Return the [X, Y] coordinate for the center point of the cell that contains the specified text.  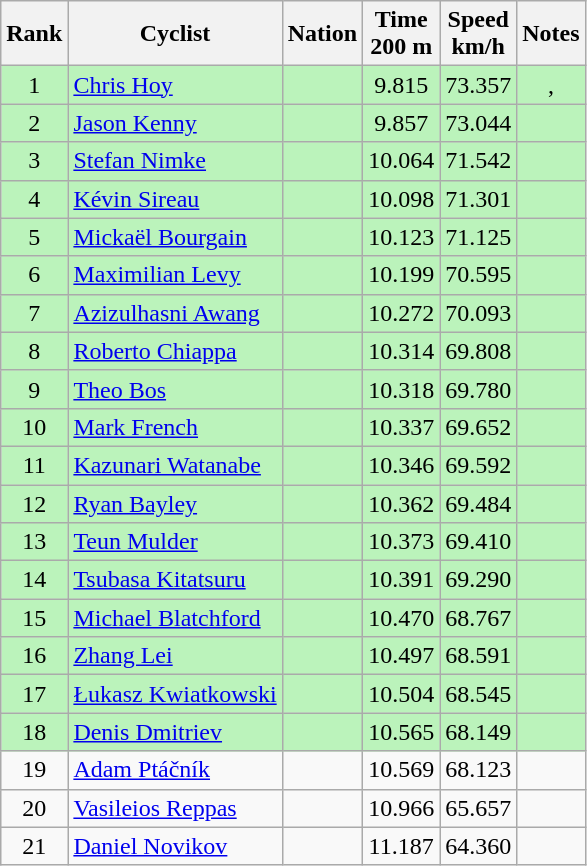
Stefan Nimke [175, 161]
6 [34, 275]
Azizulhasni Awang [175, 313]
70.093 [478, 313]
16 [34, 656]
Rank [34, 34]
Chris Hoy [175, 85]
8 [34, 351]
12 [34, 503]
, [551, 85]
71.125 [478, 237]
69.652 [478, 427]
69.592 [478, 465]
10 [34, 427]
10.373 [402, 542]
10.098 [402, 199]
68.149 [478, 732]
10.966 [402, 808]
Mickaël Bourgain [175, 237]
Theo Bos [175, 389]
68.123 [478, 770]
9.857 [402, 123]
10.272 [402, 313]
Mark French [175, 427]
20 [34, 808]
Jason Kenny [175, 123]
Daniel Novikov [175, 846]
68.767 [478, 618]
11.187 [402, 846]
14 [34, 580]
2 [34, 123]
10.362 [402, 503]
10.123 [402, 237]
65.657 [478, 808]
Vasileios Reppas [175, 808]
Ryan Bayley [175, 503]
Notes [551, 34]
15 [34, 618]
21 [34, 846]
64.360 [478, 846]
19 [34, 770]
10.337 [402, 427]
10.391 [402, 580]
10.199 [402, 275]
Tsubasa Kitatsuru [175, 580]
Maximilian Levy [175, 275]
69.484 [478, 503]
17 [34, 694]
68.591 [478, 656]
71.301 [478, 199]
71.542 [478, 161]
10.318 [402, 389]
10.565 [402, 732]
70.595 [478, 275]
13 [34, 542]
10.569 [402, 770]
10.470 [402, 618]
Speedkm/h [478, 34]
4 [34, 199]
Teun Mulder [175, 542]
69.780 [478, 389]
10.497 [402, 656]
Nation [322, 34]
18 [34, 732]
10.314 [402, 351]
Denis Dmitriev [175, 732]
Time200 m [402, 34]
Łukasz Kwiatkowski [175, 694]
Cyclist [175, 34]
69.410 [478, 542]
Zhang Lei [175, 656]
1 [34, 85]
10.504 [402, 694]
69.808 [478, 351]
10.064 [402, 161]
Kévin Sireau [175, 199]
68.545 [478, 694]
Roberto Chiappa [175, 351]
69.290 [478, 580]
10.346 [402, 465]
5 [34, 237]
3 [34, 161]
Adam Ptáčník [175, 770]
Michael Blatchford [175, 618]
73.357 [478, 85]
11 [34, 465]
73.044 [478, 123]
Kazunari Watanabe [175, 465]
9.815 [402, 85]
9 [34, 389]
7 [34, 313]
